Search for the cell housing the specified text and yield its (X, Y) center coordinate. 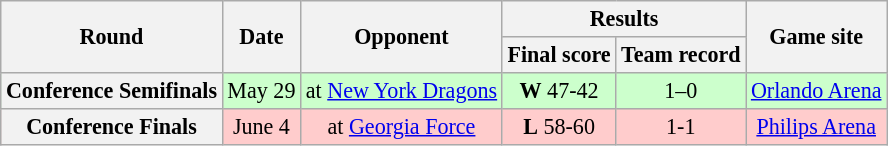
Conference Finals (112, 126)
at New York Dragons (402, 90)
Date (261, 36)
Orlando Arena (816, 90)
Conference Semifinals (112, 90)
at Georgia Force (402, 126)
Round (112, 36)
June 4 (261, 126)
W 47-42 (559, 90)
May 29 (261, 90)
L 58-60 (559, 126)
1–0 (681, 90)
Team record (681, 54)
Philips Arena (816, 126)
Opponent (402, 36)
Results (624, 18)
Final score (559, 54)
1-1 (681, 126)
Game site (816, 36)
